Identify which cell holds the provided text, then report its [X, Y] central coordinate. 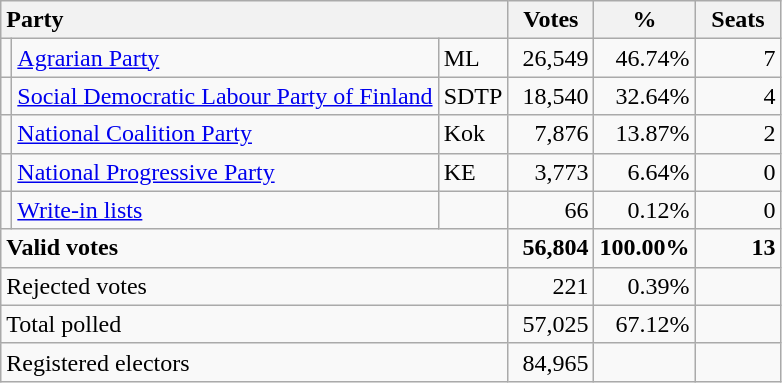
100.00% [644, 248]
ML [473, 58]
18,540 [551, 96]
KE [473, 172]
Votes [551, 20]
2 [738, 134]
6.64% [644, 172]
Total polled [254, 324]
Kok [473, 134]
66 [551, 210]
13.87% [644, 134]
Rejected votes [254, 286]
Write-in lists [225, 210]
Registered electors [254, 362]
221 [551, 286]
84,965 [551, 362]
7,876 [551, 134]
Valid votes [254, 248]
67.12% [644, 324]
Seats [738, 20]
13 [738, 248]
Social Democratic Labour Party of Finland [225, 96]
26,549 [551, 58]
56,804 [551, 248]
4 [738, 96]
46.74% [644, 58]
0.12% [644, 210]
57,025 [551, 324]
National Progressive Party [225, 172]
32.64% [644, 96]
0.39% [644, 286]
Party [254, 20]
Agrarian Party [225, 58]
7 [738, 58]
% [644, 20]
National Coalition Party [225, 134]
3,773 [551, 172]
SDTP [473, 96]
